Determine the (x, y) coordinate at the center of the cell enclosing the given text.  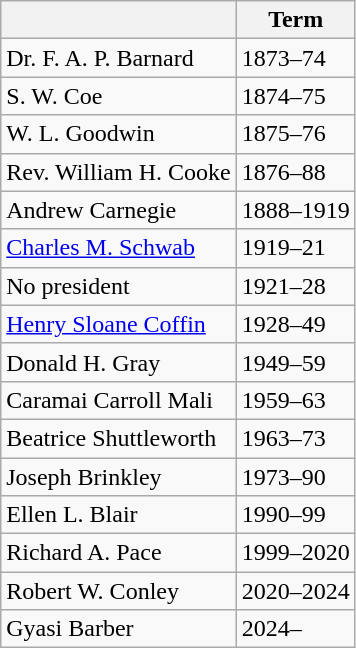
No president (118, 286)
Donald H. Gray (118, 362)
1919–21 (296, 248)
1921–28 (296, 286)
Caramai Carroll Mali (118, 400)
Henry Sloane Coffin (118, 324)
1875–76 (296, 134)
Robert W. Conley (118, 591)
1928–49 (296, 324)
1876–88 (296, 172)
Dr. F. A. P. Barnard (118, 58)
Richard A. Pace (118, 553)
Joseph Brinkley (118, 477)
Ellen L. Blair (118, 515)
1973–90 (296, 477)
2020–2024 (296, 591)
S. W. Coe (118, 96)
1990–99 (296, 515)
1874–75 (296, 96)
Term (296, 20)
1963–73 (296, 438)
1959–63 (296, 400)
Rev. William H. Cooke (118, 172)
1999–2020 (296, 553)
1888–1919 (296, 210)
Andrew Carnegie (118, 210)
1949–59 (296, 362)
Gyasi Barber (118, 629)
W. L. Goodwin (118, 134)
2024– (296, 629)
Charles M. Schwab (118, 248)
1873–74 (296, 58)
Beatrice Shuttleworth (118, 438)
